Scan for the cell matching the given text and deliver its [X, Y] coordinate at center. 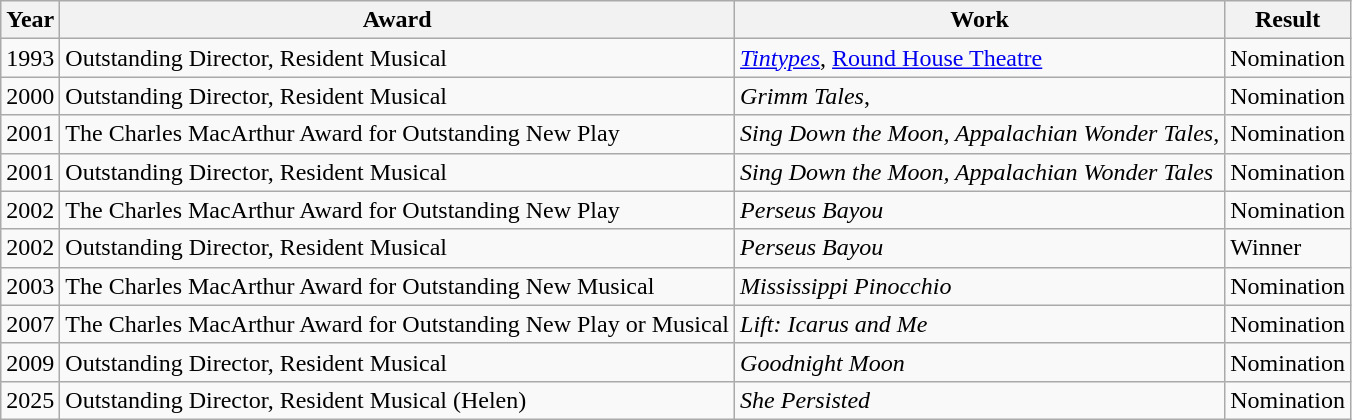
1993 [30, 58]
2000 [30, 96]
Work [980, 20]
Year [30, 20]
2003 [30, 286]
Lift: Icarus and Me [980, 324]
Mississippi Pinocchio [980, 286]
Outstanding Director, Resident Musical (Helen) [398, 400]
Winner [1288, 248]
Result [1288, 20]
Award [398, 20]
The Charles MacArthur Award for Outstanding New Play or Musical [398, 324]
2025 [30, 400]
Sing Down the Moon, Appalachian Wonder Tales, [980, 134]
2007 [30, 324]
Tintypes, Round House Theatre [980, 58]
2009 [30, 362]
The Charles MacArthur Award for Outstanding New Musical [398, 286]
Grimm Tales, [980, 96]
She Persisted [980, 400]
Sing Down the Moon, Appalachian Wonder Tales [980, 172]
Goodnight Moon [980, 362]
